Pinpoint the cell where the given text exists, returning its [X, Y] midpoint coordinate. 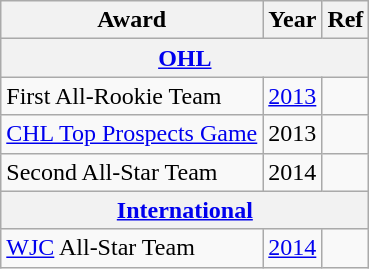
CHL Top Prospects Game [132, 134]
First All-Rookie Team [132, 96]
International [185, 210]
Ref [346, 20]
Year [292, 20]
Award [132, 20]
WJC All-Star Team [132, 248]
OHL [185, 58]
Second All-Star Team [132, 172]
